Capture the cell that displays the provided text and extract its [x, y] central coordinate. 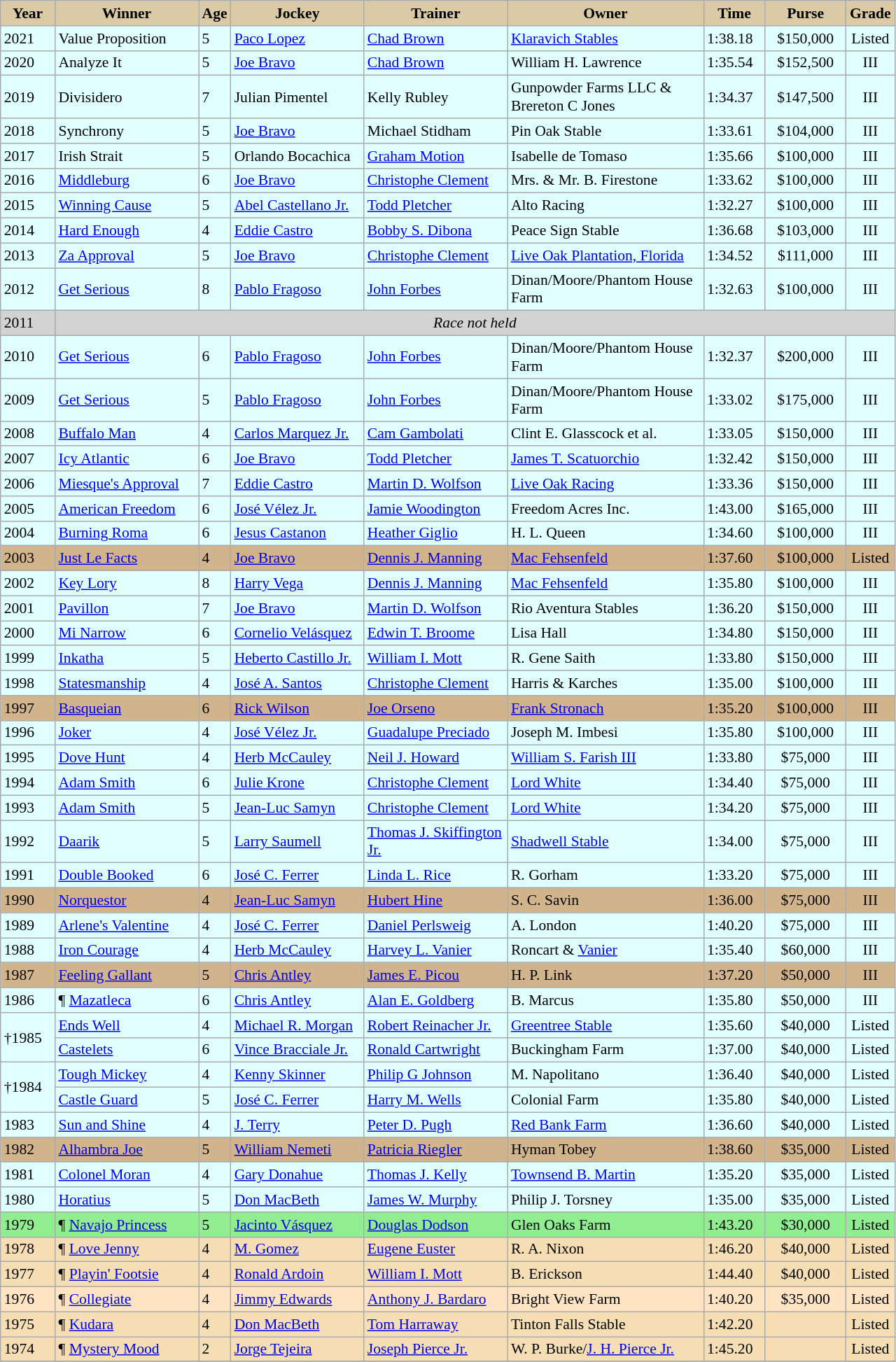
2006 [28, 484]
2010 [28, 357]
Robert Reinacher Jr. [435, 1025]
1981 [28, 1175]
Dove Hunt [126, 758]
Abel Castellano Jr. [297, 206]
Michael Stidham [435, 131]
2016 [28, 181]
Philip J. Torsney [605, 1200]
Isabelle de Tomaso [605, 156]
1:35.54 [734, 63]
2014 [28, 231]
Mrs. & Mr. B. Firestone [605, 181]
1:34.20 [734, 808]
1978 [28, 1249]
Neil J. Howard [435, 758]
1:32.37 [734, 357]
Red Bank Farm [605, 1125]
¶ Navajo Princess [126, 1225]
Lisa Hall [605, 633]
Colonel Moran [126, 1175]
Klaravich Stables [605, 38]
2013 [28, 255]
2001 [28, 608]
Buffalo Man [126, 434]
Sun and Shine [126, 1125]
Jesus Castanon [297, 533]
Daarik [126, 841]
Cornelio Velásquez [297, 633]
Frank Stronach [605, 708]
Philip G Johnson [435, 1075]
Inkatha [126, 659]
Live Oak Plantation, Florida [605, 255]
Value Proposition [126, 38]
Winner [126, 13]
Double Booked [126, 876]
1:43.00 [734, 509]
¶ Mystery Mood [126, 1349]
Paco Lopez [297, 38]
1976 [28, 1300]
$103,000 [805, 231]
James T. Scatuorchio [605, 459]
S. C. Savin [605, 901]
1995 [28, 758]
Heather Giglio [435, 533]
Iron Courage [126, 950]
Analyze It [126, 63]
2003 [28, 559]
Key Lory [126, 584]
1997 [28, 708]
American Freedom [126, 509]
1998 [28, 683]
Purse [805, 13]
1:38.60 [734, 1150]
1996 [28, 733]
1:34.00 [734, 841]
Linda L. Rice [435, 876]
1983 [28, 1125]
1991 [28, 876]
Jockey [297, 13]
Trainer [435, 13]
$104,000 [805, 131]
Clint E. Glasscock et al. [605, 434]
Statesmanship [126, 683]
1:46.20 [734, 1249]
B. Erickson [605, 1275]
Winning Cause [126, 206]
Race not held [475, 323]
Harris & Karches [605, 683]
Mi Narrow [126, 633]
2002 [28, 584]
Gunpowder Farms LLC & Brereton C Jones [605, 97]
Live Oak Racing [605, 484]
Tough Mickey [126, 1075]
Hard Enough [126, 231]
Castelets [126, 1050]
Kenny Skinner [297, 1075]
Horatius [126, 1200]
†1985 [28, 1037]
Tom Harraway [435, 1324]
Age [215, 13]
$30,000 [805, 1225]
2019 [28, 97]
2021 [28, 38]
1:42.20 [734, 1324]
Colonial Farm [605, 1100]
1982 [28, 1150]
1:33.36 [734, 484]
1:36.00 [734, 901]
Larry Saumell [297, 841]
2009 [28, 400]
1:32.63 [734, 290]
Harry Vega [297, 584]
Norquestor [126, 901]
Synchrony [126, 131]
Heberto Castillo Jr. [297, 659]
Middleburg [126, 181]
1:43.20 [734, 1225]
1988 [28, 950]
Alan E. Goldberg [435, 1000]
H. L. Queen [605, 533]
Hyman Tobey [605, 1150]
Gary Donahue [297, 1175]
R. Gorham [605, 876]
R. A. Nixon [605, 1249]
1993 [28, 808]
1:33.20 [734, 876]
1:36.20 [734, 608]
W. P. Burke/J. H. Pierce Jr. [605, 1349]
2011 [28, 323]
2017 [28, 156]
1:38.18 [734, 38]
1986 [28, 1000]
B. Marcus [605, 1000]
1:33.61 [734, 131]
Thomas J. Skiffington Jr. [435, 841]
1975 [28, 1324]
2004 [28, 533]
Cam Gambolati [435, 434]
Kelly Rubley [435, 97]
Icy Atlantic [126, 459]
Ends Well [126, 1025]
Glen Oaks Farm [605, 1225]
Julian Pimentel [297, 97]
Joseph M. Imbesi [605, 733]
R. Gene Saith [605, 659]
Divisidero [126, 97]
William H. Lawrence [605, 63]
1987 [28, 976]
$200,000 [805, 357]
Vince Bracciale Jr. [297, 1050]
Peace Sign Stable [605, 231]
¶ Playin' Footsie [126, 1275]
1:34.80 [734, 633]
1:37.60 [734, 559]
Joseph Pierce Jr. [435, 1349]
Jamie Woodington [435, 509]
H. P. Link [605, 976]
1:32.27 [734, 206]
$165,000 [805, 509]
Alhambra Joe [126, 1150]
$60,000 [805, 950]
Castle Guard [126, 1100]
Just Le Facts [126, 559]
1:35.66 [734, 156]
1:45.20 [734, 1349]
Julie Krone [297, 783]
1999 [28, 659]
2015 [28, 206]
A. London [605, 925]
Rick Wilson [297, 708]
2012 [28, 290]
Miesque's Approval [126, 484]
Shadwell Stable [605, 841]
¶ Kudara [126, 1324]
J. Terry [297, 1125]
Hubert Hine [435, 901]
2000 [28, 633]
Thomas J. Kelly [435, 1175]
Ronald Cartwright [435, 1050]
Pavillon [126, 608]
Carlos Marquez Jr. [297, 434]
1990 [28, 901]
†1984 [28, 1088]
Daniel Perlsweig [435, 925]
1980 [28, 1200]
Burning Roma [126, 533]
Edwin T. Broome [435, 633]
1:34.40 [734, 783]
2 [215, 1349]
Freedom Acres Inc. [605, 509]
1:35.40 [734, 950]
Anthony J. Bardaro [435, 1300]
Time [734, 13]
William Nemeti [297, 1150]
1:34.37 [734, 97]
¶ Collegiate [126, 1300]
2020 [28, 63]
1974 [28, 1349]
1:33.62 [734, 181]
Bright View Farm [605, 1300]
William S. Farish III [605, 758]
$111,000 [805, 255]
Pin Oak Stable [605, 131]
Harvey L. Vanier [435, 950]
Harry M. Wells [435, 1100]
Grade [870, 13]
1:37.20 [734, 976]
Owner [605, 13]
James E. Picou [435, 976]
Bobby S. Dibona [435, 231]
Ronald Ardoin [297, 1275]
1:44.40 [734, 1275]
Buckingham Farm [605, 1050]
1:36.60 [734, 1125]
Patricia Riegler [435, 1150]
1977 [28, 1275]
$147,500 [805, 97]
Arlene's Valentine [126, 925]
Michael R. Morgan [297, 1025]
2018 [28, 131]
Alto Racing [605, 206]
Basqueian [126, 708]
Joker [126, 733]
Orlando Bocachica [297, 156]
¶ Love Jenny [126, 1249]
2008 [28, 434]
1989 [28, 925]
1:37.00 [734, 1050]
Greentree Stable [605, 1025]
Irish Strait [126, 156]
1:33.02 [734, 400]
1:34.52 [734, 255]
1:33.05 [734, 434]
1:34.60 [734, 533]
M. Gomez [297, 1249]
Peter D. Pugh [435, 1125]
Jimmy Edwards [297, 1300]
Joe Orseno [435, 708]
Rio Aventura Stables [605, 608]
Feeling Gallant [126, 976]
Roncart & Vanier [605, 950]
Graham Motion [435, 156]
1:36.40 [734, 1075]
1:36.68 [734, 231]
2005 [28, 509]
Year [28, 13]
1994 [28, 783]
Eugene Euster [435, 1249]
Tinton Falls Stable [605, 1324]
1992 [28, 841]
José A. Santos [297, 683]
$175,000 [805, 400]
James W. Murphy [435, 1200]
1:32.42 [734, 459]
Guadalupe Preciado [435, 733]
M. Napolitano [605, 1075]
1:35.60 [734, 1025]
Za Approval [126, 255]
2007 [28, 459]
Townsend B. Martin [605, 1175]
Jorge Tejeira [297, 1349]
Douglas Dodson [435, 1225]
Jacinto Vásquez [297, 1225]
1979 [28, 1225]
$152,500 [805, 63]
¶ Mazatleca [126, 1000]
